Return [x, y] of the center of cell containing provided text 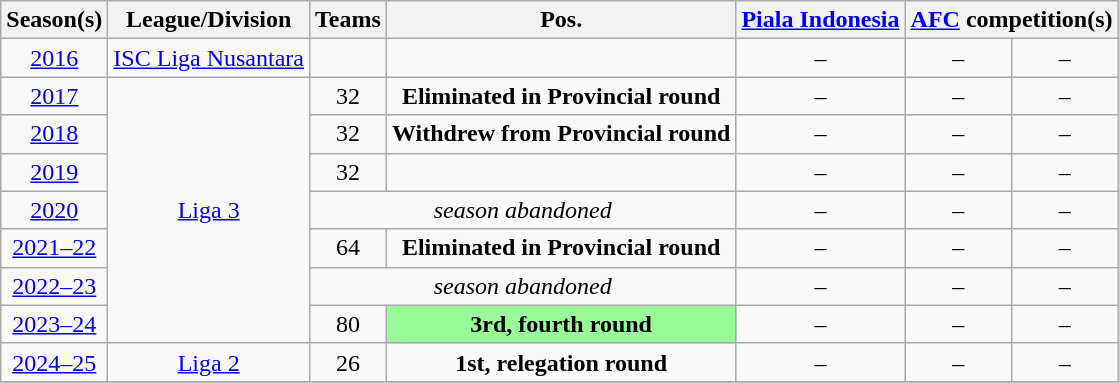
2023–24 [54, 324]
Season(s) [54, 20]
2016 [54, 58]
2024–25 [54, 362]
AFC competition(s) [1012, 20]
2017 [54, 96]
ISC Liga Nusantara [209, 58]
2021–22 [54, 248]
2019 [54, 172]
Pos. [561, 20]
Withdrew from Provincial round [561, 134]
Piala Indonesia [820, 20]
2018 [54, 134]
64 [348, 248]
Liga 3 [209, 210]
Liga 2 [209, 362]
Teams [348, 20]
3rd, fourth round [561, 324]
League/Division [209, 20]
26 [348, 362]
1st, relegation round [561, 362]
2020 [54, 210]
80 [348, 324]
2022–23 [54, 286]
